Return (x, y) of the center of cell containing provided text 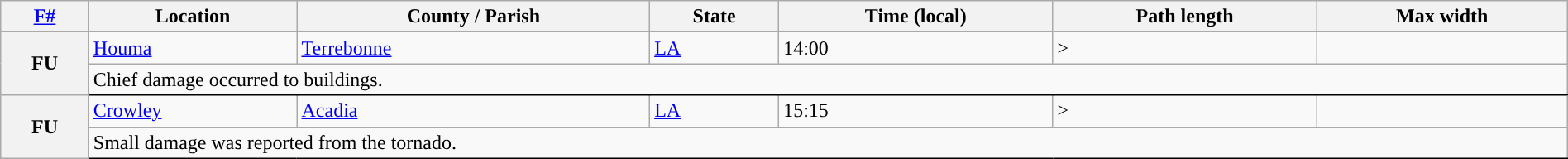
Path length (1184, 17)
Location (193, 17)
State (715, 17)
County / Parish (473, 17)
Max width (1442, 17)
15:15 (916, 111)
F# (45, 17)
Houma (193, 48)
Small damage was reported from the tornado. (828, 142)
Crowley (193, 111)
14:00 (916, 48)
Acadia (473, 111)
Terrebonne (473, 48)
Time (local) (916, 17)
Chief damage occurred to buildings. (828, 79)
